Find where the given text appears and provide that cell's center as (x, y) coordinate. 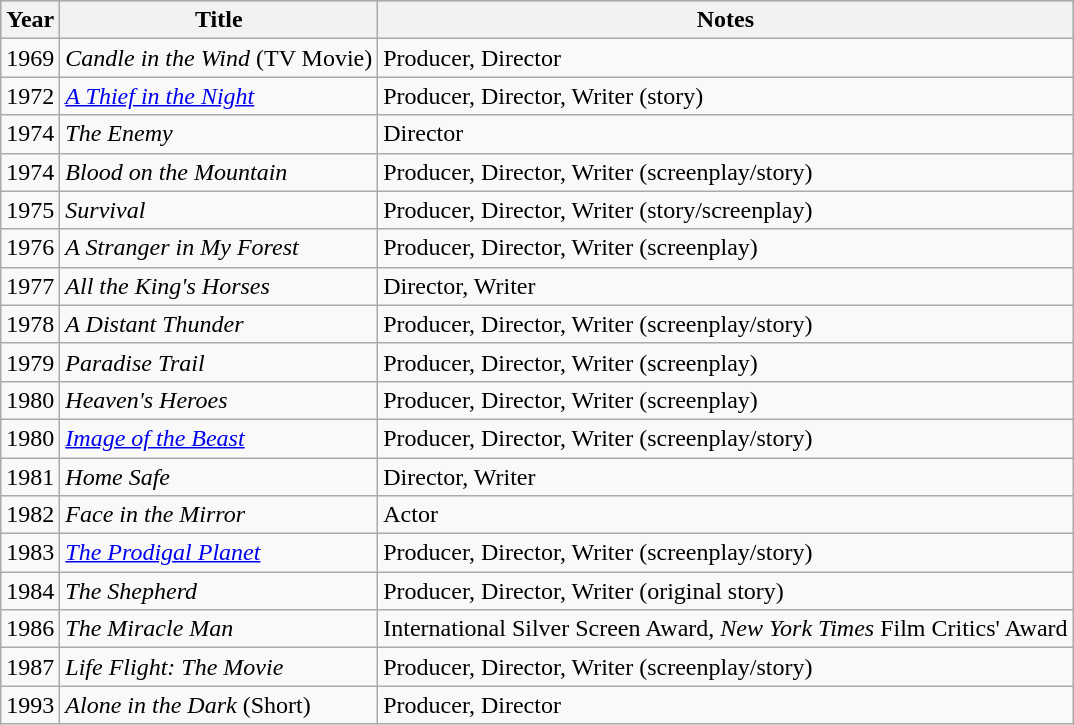
1982 (30, 515)
1976 (30, 248)
A Distant Thunder (219, 324)
Producer, Director, Writer (story) (726, 96)
1978 (30, 324)
1969 (30, 58)
1983 (30, 553)
Blood on the Mountain (219, 172)
Director (726, 134)
1975 (30, 210)
Image of the Beast (219, 438)
Paradise Trail (219, 362)
1993 (30, 705)
Heaven's Heroes (219, 400)
1977 (30, 286)
A Stranger in My Forest (219, 248)
1987 (30, 667)
1984 (30, 591)
Title (219, 20)
Candle in the Wind (TV Movie) (219, 58)
All the King's Horses (219, 286)
Notes (726, 20)
The Shepherd (219, 591)
Alone in the Dark (Short) (219, 705)
Producer, Director, Writer (story/screenplay) (726, 210)
Home Safe (219, 477)
Survival (219, 210)
A Thief in the Night (219, 96)
Life Flight: The Movie (219, 667)
1972 (30, 96)
Year (30, 20)
International Silver Screen Award, New York Times Film Critics' Award (726, 629)
1979 (30, 362)
The Enemy (219, 134)
The Prodigal Planet (219, 553)
1986 (30, 629)
The Miracle Man (219, 629)
Actor (726, 515)
Face in the Mirror (219, 515)
Producer, Director, Writer (original story) (726, 591)
1981 (30, 477)
